From the cell containing the given text, extract its center point as [X, Y] coordinate. 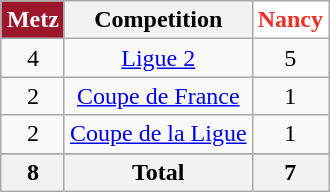
Coupe de la Ligue [158, 134]
8 [32, 172]
Metz [32, 20]
4 [32, 58]
Total [158, 172]
Ligue 2 [158, 58]
7 [290, 172]
5 [290, 58]
Coupe de France [158, 96]
Nancy [290, 20]
Competition [158, 20]
